Scan for the cell matching the given text and deliver its (x, y) coordinate at center. 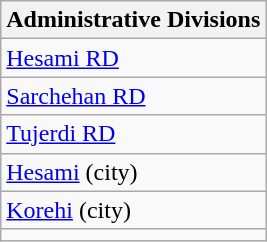
Hesami RD (134, 58)
Administrative Divisions (134, 20)
Sarchehan RD (134, 96)
Korehi (city) (134, 210)
Tujerdi RD (134, 134)
Hesami (city) (134, 172)
